From the cell containing the given text, extract its center point as (x, y) coordinate. 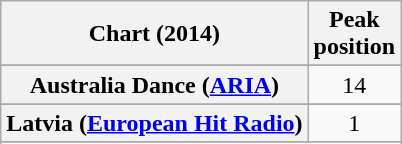
14 (354, 85)
Latvia (European Hit Radio) (154, 123)
Peakposition (354, 34)
Australia Dance (ARIA) (154, 85)
Chart (2014) (154, 34)
1 (354, 123)
